Identify which cell holds the provided text, then report its (x, y) central coordinate. 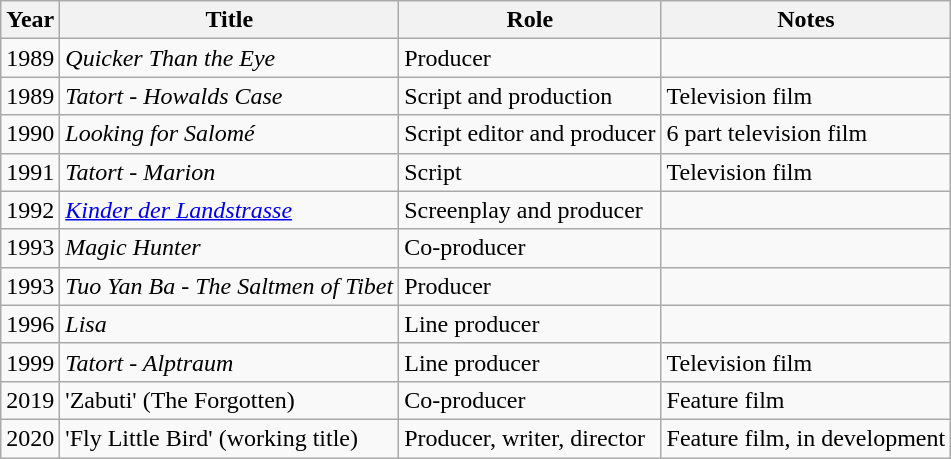
Feature film (806, 400)
'Zabuti' (The Forgotten) (230, 400)
Screenplay and producer (530, 210)
Feature film, in development (806, 438)
1996 (30, 324)
Script editor and producer (530, 134)
Kinder der Landstrasse (230, 210)
'Fly Little Bird' (working title) (230, 438)
Tuo Yan Ba - The Saltmen of Tibet (230, 286)
2019 (30, 400)
Title (230, 20)
Tatort - Howalds Case (230, 96)
Year (30, 20)
Quicker Than the Eye (230, 58)
6 part television film (806, 134)
1991 (30, 172)
2020 (30, 438)
Magic Hunter (230, 248)
Tatort - Alptraum (230, 362)
Notes (806, 20)
Script (530, 172)
1999 (30, 362)
Producer, writer, director (530, 438)
Script and production (530, 96)
1990 (30, 134)
1992 (30, 210)
Looking for Salomé (230, 134)
Tatort - Marion (230, 172)
Role (530, 20)
Lisa (230, 324)
